For the text-containing cell, return its midpoint in [x, y] coordinate format. 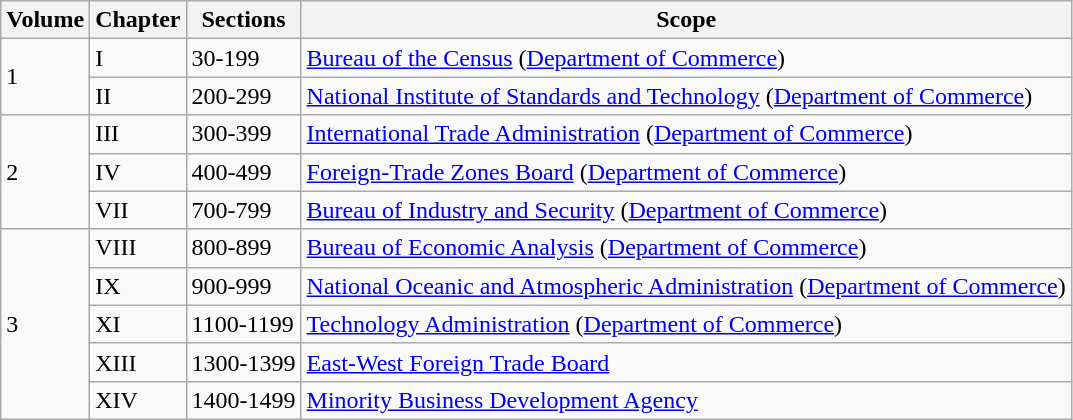
1400-1499 [244, 400]
Bureau of the Census (Department of Commerce) [686, 58]
800-899 [244, 248]
Minority Business Development Agency [686, 400]
IX [138, 286]
Technology Administration (Department of Commerce) [686, 324]
XIV [138, 400]
1300-1399 [244, 362]
VII [138, 210]
National Oceanic and Atmospheric Administration (Department of Commerce) [686, 286]
Volume [46, 20]
Bureau of Industry and Security (Department of Commerce) [686, 210]
II [138, 96]
International Trade Administration (Department of Commerce) [686, 134]
III [138, 134]
400-499 [244, 172]
Foreign-Trade Zones Board (Department of Commerce) [686, 172]
National Institute of Standards and Technology (Department of Commerce) [686, 96]
700-799 [244, 210]
200-299 [244, 96]
Chapter [138, 20]
2 [46, 172]
300-399 [244, 134]
East-West Foreign Trade Board [686, 362]
Scope [686, 20]
VIII [138, 248]
3 [46, 324]
XIII [138, 362]
30-199 [244, 58]
900-999 [244, 286]
XI [138, 324]
Sections [244, 20]
IV [138, 172]
Bureau of Economic Analysis (Department of Commerce) [686, 248]
I [138, 58]
1 [46, 77]
1100-1199 [244, 324]
